Extract the (x, y) coordinate from the center of the cell holding the provided text.  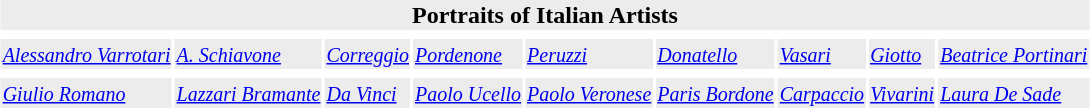
Paolo Veronese (590, 93)
Portraits of Italian Artists (545, 15)
Laura De Sade (1014, 93)
Correggio (368, 54)
Paolo Ucello (468, 93)
Giulio Romano (86, 93)
Peruzzi (590, 54)
A. Schiavone (248, 54)
Donatello (716, 54)
Paris Bordone (716, 93)
Alessandro Varrotari (86, 54)
Giotto (902, 54)
Carpaccio (822, 93)
Beatrice Portinari (1014, 54)
Lazzari Bramante (248, 93)
Vivarini (902, 93)
Da Vinci (368, 93)
Vasari (822, 54)
Pordenone (468, 54)
